Output the (x, y) coordinate of the center of the cell containing the given text.  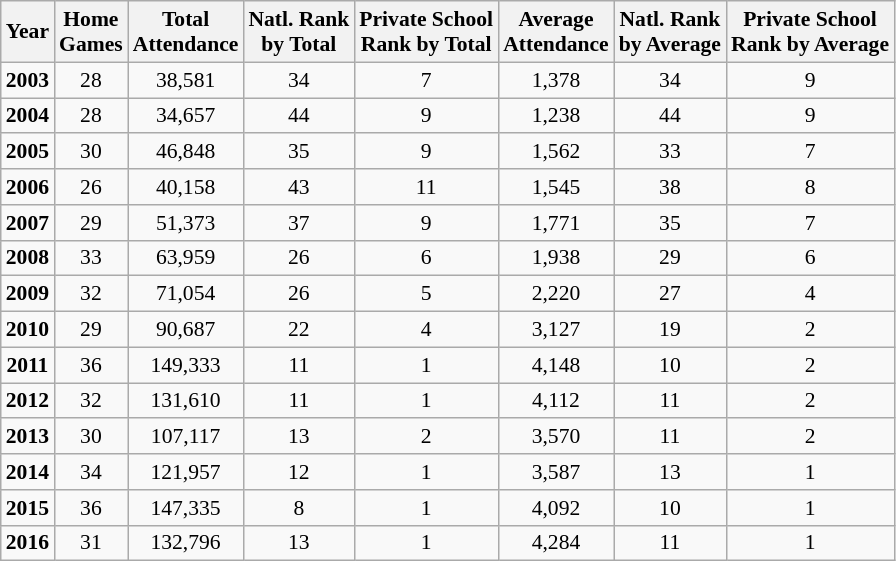
HomeGames (91, 32)
90,687 (186, 330)
43 (298, 187)
AverageAttendance (556, 32)
3,127 (556, 330)
1,562 (556, 152)
132,796 (186, 543)
Private SchoolRank by Average (810, 32)
71,054 (186, 294)
2012 (28, 401)
1,378 (556, 80)
34,657 (186, 116)
Year (28, 32)
1,545 (556, 187)
5 (426, 294)
22 (298, 330)
2,220 (556, 294)
2008 (28, 258)
63,959 (186, 258)
107,117 (186, 437)
51,373 (186, 223)
4,112 (556, 401)
3,570 (556, 437)
2014 (28, 472)
Natl. Rankby Total (298, 32)
131,610 (186, 401)
147,335 (186, 508)
1,771 (556, 223)
37 (298, 223)
2015 (28, 508)
31 (91, 543)
1,938 (556, 258)
4,148 (556, 365)
Private SchoolRank by Total (426, 32)
2006 (28, 187)
38 (670, 187)
46,848 (186, 152)
27 (670, 294)
Natl. Rankby Average (670, 32)
TotalAttendance (186, 32)
38,581 (186, 80)
4,092 (556, 508)
2005 (28, 152)
2011 (28, 365)
19 (670, 330)
121,957 (186, 472)
4,284 (556, 543)
2003 (28, 80)
1,238 (556, 116)
2013 (28, 437)
12 (298, 472)
3,587 (556, 472)
40,158 (186, 187)
2016 (28, 543)
2009 (28, 294)
2004 (28, 116)
2007 (28, 223)
2010 (28, 330)
149,333 (186, 365)
